For the text-containing cell, return its midpoint in [X, Y] coordinate format. 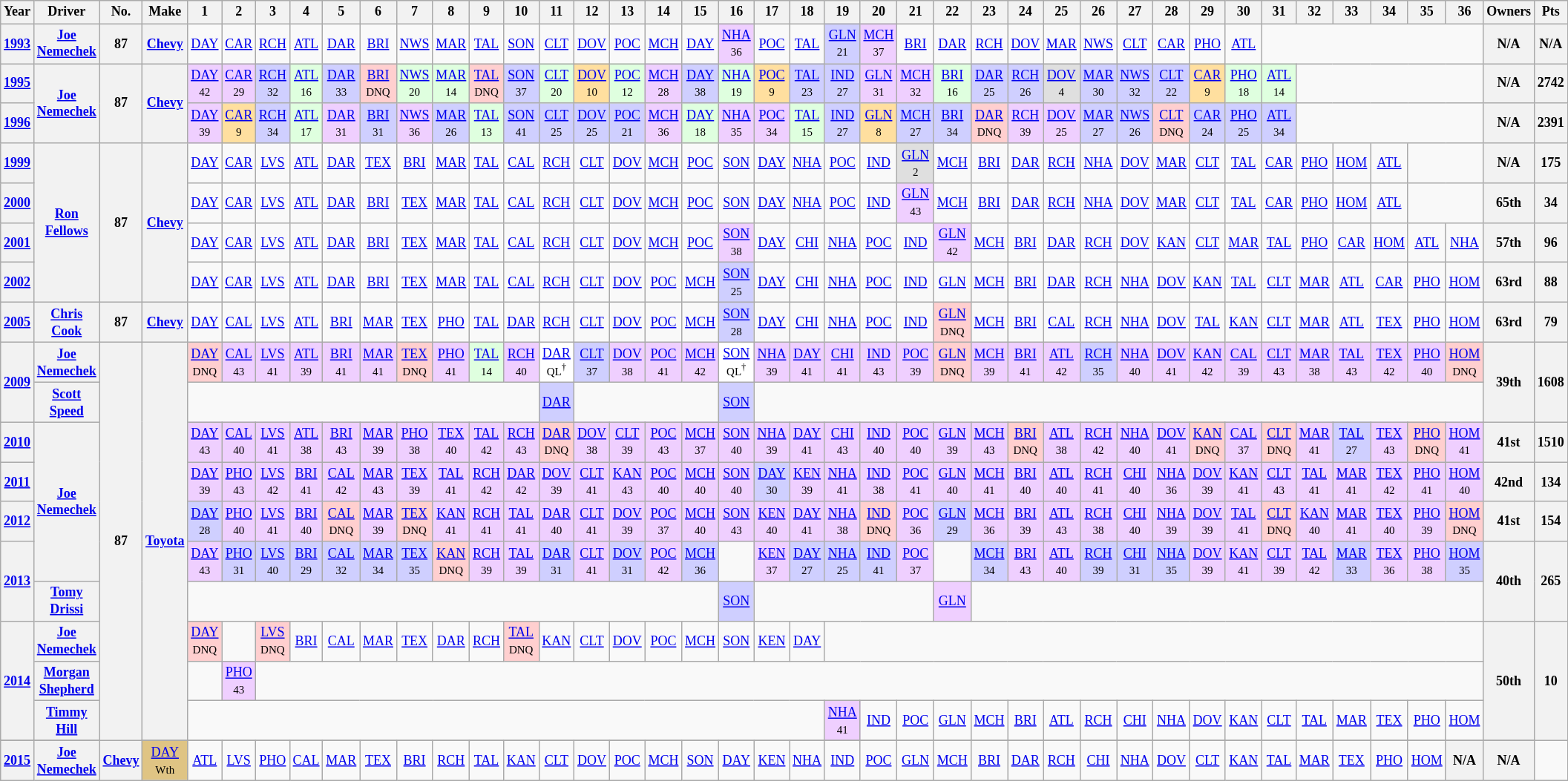
35 [1426, 12]
RCH32 [273, 84]
LVS42 [273, 482]
BRI39 [1026, 521]
1996 [18, 123]
KEN40 [772, 521]
MAR33 [1352, 561]
Tomy Drissi [67, 602]
KAN40 [1314, 521]
TAL27 [1352, 442]
GLN31 [879, 84]
KAN43 [627, 482]
154 [1551, 521]
DAY38 [701, 84]
36 [1465, 12]
Chris Cook [67, 323]
PHODNQ [1426, 442]
GLN39 [952, 442]
CLT25 [557, 123]
22 [952, 12]
KEN37 [772, 561]
CAL32 [341, 561]
SON25 [736, 283]
DAYWth [165, 761]
POC9 [772, 84]
2742 [1551, 84]
31 [1279, 12]
TAL23 [807, 84]
TEX35 [414, 561]
CAR24 [1207, 123]
1993 [18, 44]
CHI31 [1135, 561]
KEN39 [807, 482]
DAR42 [521, 482]
RCH34 [273, 123]
30 [1244, 12]
SON28 [736, 323]
26 [1098, 12]
CAL43 [239, 362]
CLT20 [557, 84]
25 [1062, 12]
9 [487, 12]
NWS32 [1135, 84]
5 [341, 12]
CAL42 [341, 482]
DAY30 [772, 482]
POC12 [627, 84]
TEX39 [414, 482]
GLN40 [952, 482]
23 [989, 12]
21 [916, 12]
MAR30 [1098, 84]
Morgan Shepherd [67, 681]
SONQL† [736, 362]
GLN42 [952, 243]
42nd [1509, 482]
NWS26 [1135, 123]
RCH26 [1026, 84]
ATL14 [1279, 84]
2000 [18, 203]
1995 [18, 84]
IND43 [879, 362]
DAY28 [205, 521]
MAR27 [1098, 123]
IND40 [879, 442]
TAL14 [487, 362]
BRI29 [306, 561]
MCH28 [663, 84]
PHO39 [1426, 521]
MAR14 [451, 84]
DAY42 [205, 84]
39th [1509, 382]
CALDNQ [341, 521]
19 [842, 12]
28 [1172, 12]
TAL43 [1352, 362]
GLN21 [842, 44]
18 [807, 12]
1510 [1551, 442]
ATL17 [306, 123]
Ron Fellows [67, 223]
CHI43 [842, 442]
1999 [18, 163]
TEX43 [1389, 442]
POC39 [916, 362]
Year [18, 12]
CAL40 [239, 442]
SON43 [736, 521]
BRI34 [952, 123]
POC43 [663, 442]
NWS20 [414, 84]
3 [273, 12]
TAL39 [521, 561]
LVSDNQ [273, 641]
SON41 [521, 123]
RCH40 [521, 362]
Driver [67, 12]
KAN42 [1207, 362]
4 [306, 12]
2002 [18, 283]
DAR40 [557, 521]
GLN2 [916, 163]
2391 [1551, 123]
2010 [18, 442]
11 [557, 12]
TEX36 [1389, 561]
SON38 [736, 243]
NHA19 [736, 84]
PHO18 [1244, 84]
PHO31 [239, 561]
GLN43 [916, 203]
13 [627, 12]
MAR34 [378, 561]
2009 [18, 382]
CAR29 [239, 84]
NHA38 [842, 521]
ATL34 [1279, 123]
PHO25 [1244, 123]
CLT37 [592, 362]
CHI41 [842, 362]
MCH34 [989, 561]
POC21 [627, 123]
DOV31 [627, 561]
ATL43 [1062, 521]
DAY27 [807, 561]
7 [414, 12]
MCH43 [989, 442]
1 [205, 12]
96 [1551, 243]
POC42 [663, 561]
DARQL† [557, 362]
MCH42 [701, 362]
Timmy Hill [67, 721]
HOM41 [1465, 442]
POC36 [916, 521]
MCH32 [916, 84]
Scott Speed [67, 402]
175 [1551, 163]
2015 [18, 761]
No. [121, 12]
ATL16 [306, 84]
MCH39 [989, 362]
MAR26 [451, 123]
1608 [1551, 382]
14 [663, 12]
27 [1135, 12]
DAR33 [341, 84]
2 [239, 12]
CAL39 [1244, 362]
8 [451, 12]
GLN29 [952, 521]
CAL37 [1244, 442]
TAL13 [487, 123]
15 [701, 12]
INDDNQ [879, 521]
IND41 [879, 561]
Pts [1551, 12]
MAR38 [1314, 362]
79 [1551, 323]
265 [1551, 581]
RCH43 [521, 442]
Toyota [165, 541]
2013 [18, 581]
LVS40 [273, 561]
CLT22 [1172, 84]
BRI31 [378, 123]
ATL42 [1062, 362]
TAL15 [807, 123]
HOM35 [1465, 561]
32 [1314, 12]
6 [378, 12]
24 [1026, 12]
134 [1551, 482]
NHA25 [842, 561]
DOV10 [592, 84]
29 [1207, 12]
RCH35 [1098, 362]
POC34 [772, 123]
MCH41 [989, 482]
HOM40 [1465, 482]
17 [772, 12]
NWS36 [414, 123]
MCH27 [916, 123]
IND38 [879, 482]
RCH38 [1098, 521]
2001 [18, 243]
50th [1509, 681]
Make [165, 12]
SON37 [521, 84]
33 [1352, 12]
Owners [1509, 12]
65th [1509, 203]
MAR43 [378, 482]
DAR25 [989, 84]
DOV4 [1062, 84]
ATL39 [306, 362]
BRI16 [952, 84]
2005 [18, 323]
2011 [18, 482]
GLN8 [879, 123]
88 [1551, 283]
57th [1509, 243]
2012 [18, 521]
12 [592, 12]
20 [879, 12]
DAY18 [701, 123]
2014 [18, 681]
16 [736, 12]
40th [1509, 581]
